From the cell containing the given text, extract its center point as [x, y] coordinate. 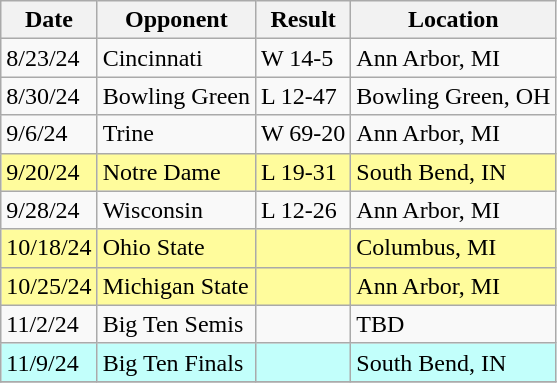
Notre Dame [176, 172]
8/30/24 [49, 96]
11/2/24 [49, 324]
11/9/24 [49, 362]
Trine [176, 134]
Columbus, MI [454, 248]
W 14-5 [304, 58]
W 69-20 [304, 134]
Wisconsin [176, 210]
Bowling Green, OH [454, 96]
Location [454, 20]
Cincinnati [176, 58]
10/18/24 [49, 248]
Date [49, 20]
9/6/24 [49, 134]
TBD [454, 324]
Ohio State [176, 248]
Result [304, 20]
L 12-47 [304, 96]
Michigan State [176, 286]
8/23/24 [49, 58]
L 19-31 [304, 172]
Opponent [176, 20]
10/25/24 [49, 286]
Bowling Green [176, 96]
9/20/24 [49, 172]
L 12-26 [304, 210]
Big Ten Finals [176, 362]
9/28/24 [49, 210]
Big Ten Semis [176, 324]
